For the text-containing cell, return its midpoint in (X, Y) coordinate format. 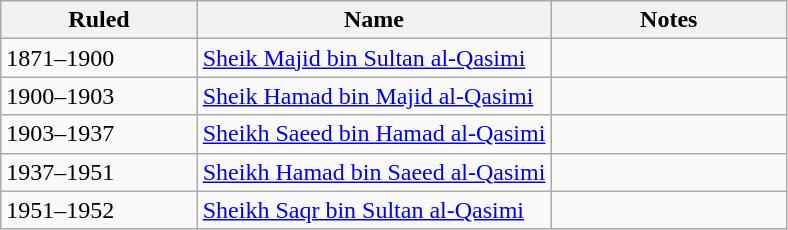
1900–1903 (99, 96)
Notes (669, 20)
Sheik Hamad bin Majid al-Qasimi (374, 96)
1871–1900 (99, 58)
Ruled (99, 20)
Sheik Majid bin Sultan al-Qasimi (374, 58)
Sheikh Hamad bin Saeed al-Qasimi (374, 172)
1937–1951 (99, 172)
Name (374, 20)
Sheikh Saeed bin Hamad al-Qasimi (374, 134)
Sheikh Saqr bin Sultan al-Qasimi (374, 210)
1951–1952 (99, 210)
1903–1937 (99, 134)
